Determine the (x, y) coordinate at the center of the cell enclosing the given text.  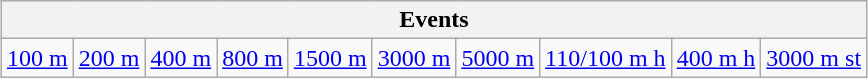
400 m (181, 58)
Events (434, 20)
100 m (37, 58)
200 m (109, 58)
110/100 m h (606, 58)
3000 m (414, 58)
400 m h (716, 58)
5000 m (498, 58)
1500 m (330, 58)
800 m (253, 58)
3000 m st (814, 58)
